Scan for the cell matching the given text and deliver its (X, Y) coordinate at center. 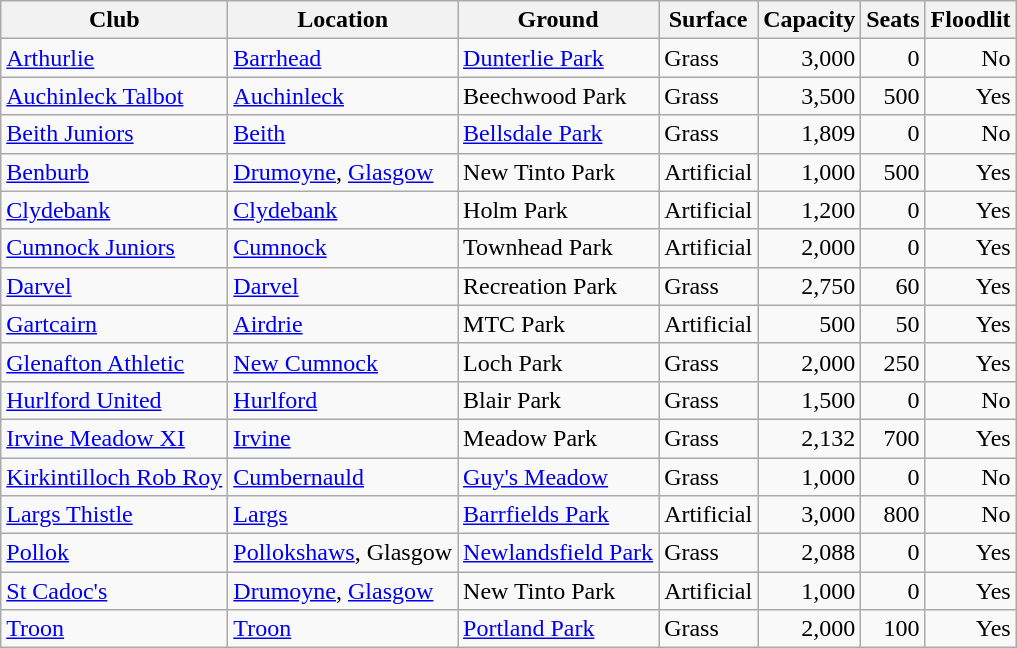
Gartcairn (114, 324)
50 (893, 324)
Beechwood Park (558, 96)
2,132 (810, 438)
Irvine Meadow XI (114, 438)
Portland Park (558, 629)
Largs Thistle (114, 515)
Cumnock (343, 248)
MTC Park (558, 324)
1,200 (810, 210)
Irvine (343, 438)
Glenafton Athletic (114, 362)
Auchinleck Talbot (114, 96)
2,750 (810, 286)
Loch Park (558, 362)
Hurlford United (114, 400)
Newlandsfield Park (558, 553)
Dunterlie Park (558, 58)
Meadow Park (558, 438)
Largs (343, 515)
Townhead Park (558, 248)
Club (114, 20)
700 (893, 438)
Location (343, 20)
Beith (343, 134)
2,088 (810, 553)
250 (893, 362)
New Cumnock (343, 362)
Beith Juniors (114, 134)
1,500 (810, 400)
Recreation Park (558, 286)
Seats (893, 20)
Kirkintilloch Rob Roy (114, 477)
Benburb (114, 172)
Holm Park (558, 210)
100 (893, 629)
Capacity (810, 20)
Barrhead (343, 58)
Ground (558, 20)
Surface (708, 20)
1,809 (810, 134)
Cumnock Juniors (114, 248)
Pollok (114, 553)
Barrfields Park (558, 515)
Hurlford (343, 400)
Bellsdale Park (558, 134)
800 (893, 515)
60 (893, 286)
Floodlit (970, 20)
Cumbernauld (343, 477)
3,500 (810, 96)
Auchinleck (343, 96)
Airdrie (343, 324)
Arthurlie (114, 58)
St Cadoc's (114, 591)
Guy's Meadow (558, 477)
Blair Park (558, 400)
Pollokshaws, Glasgow (343, 553)
